From the cell containing the given text, extract its center point as [x, y] coordinate. 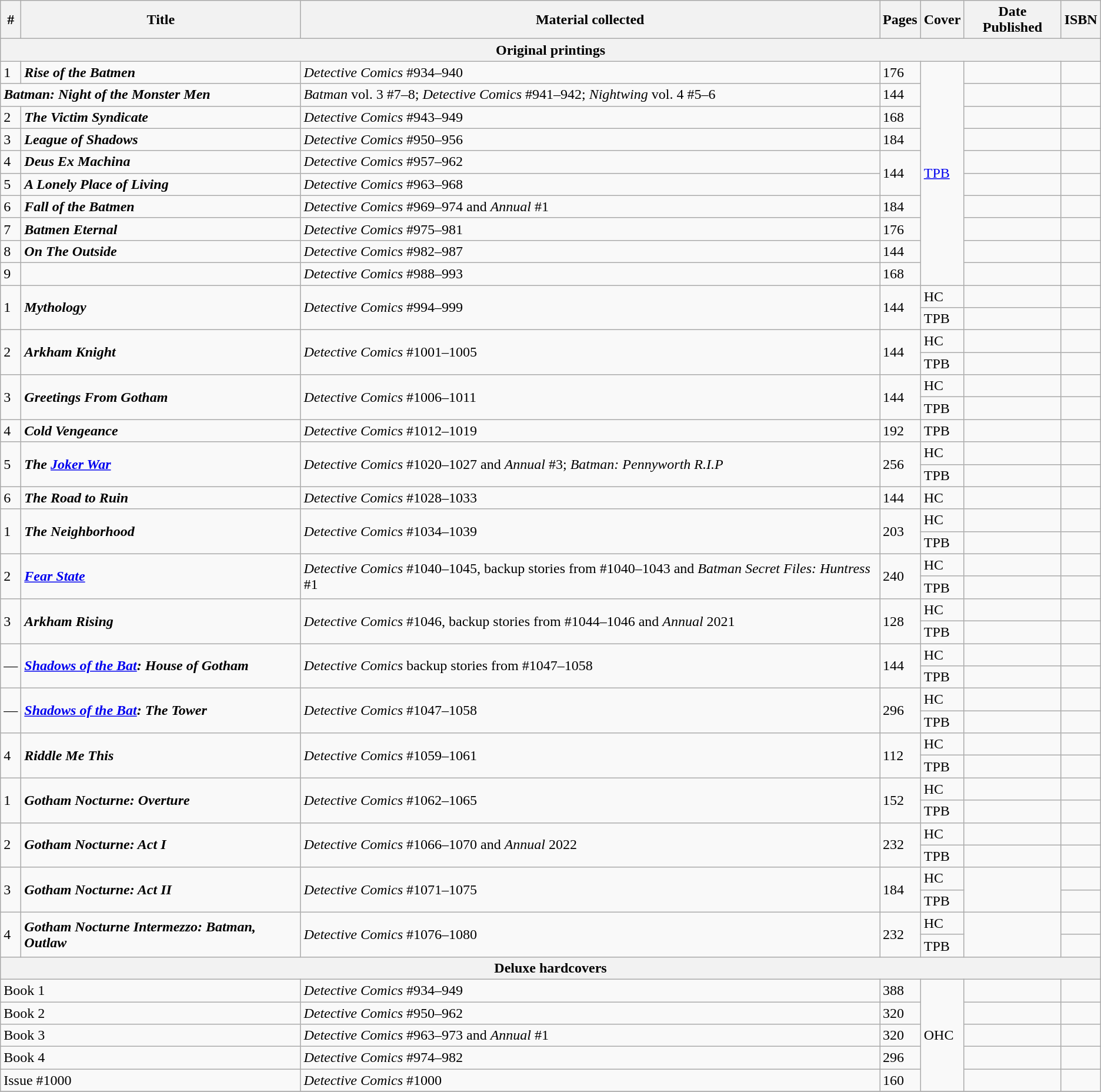
Title [161, 20]
Rise of the Batmen [161, 72]
Arkham Knight [161, 352]
Detective Comics #950–962 [590, 1013]
Shadows of the Bat: House of Gotham [161, 666]
OHC [942, 1035]
Detective Comics #1006–1011 [590, 397]
Cover [942, 20]
Detective Comics #988–993 [590, 274]
Gotham Nocturne: Act I [161, 845]
Detective Comics #957–962 [590, 162]
Detective Comics #1028–1033 [590, 498]
Detective Comics #969–974 and Annual #1 [590, 207]
192 [900, 431]
Book 4 [151, 1058]
Gotham Nocturne: Overture [161, 800]
Deus Ex Machina [161, 162]
8 [11, 251]
Detective Comics backup stories from #1047–1058 [590, 666]
Detective Comics #1040–1045, backup stories from #1040–1043 and Batman Secret Files: Huntress #1 [590, 576]
Fall of the Batmen [161, 207]
7 [11, 229]
Detective Comics #1000 [590, 1080]
Book 1 [151, 990]
Batmen Eternal [161, 229]
Mythology [161, 307]
128 [900, 621]
Gotham Nocturne: Act II [161, 890]
Greetings From Gotham [161, 397]
A Lonely Place of Living [161, 184]
Deluxe hardcovers [550, 968]
Shadows of the Bat: The Tower [161, 711]
The Neighborhood [161, 531]
Detective Comics #1034–1039 [590, 531]
Material collected [590, 20]
Fear State [161, 576]
The Road to Ruin [161, 498]
ISBN [1081, 20]
Detective Comics #1071–1075 [590, 890]
Detective Comics #1046, backup stories from #1044–1046 and Annual 2021 [590, 621]
Original printings [550, 50]
Detective Comics #1001–1005 [590, 352]
Detective Comics #1076–1080 [590, 934]
Detective Comics #963–968 [590, 184]
Detective Comics #963–973 and Annual #1 [590, 1036]
Detective Comics #1020–1027 and Annual #3; Batman: Pennyworth R.I.P [590, 464]
Batman: Night of the Monster Men [151, 95]
Detective Comics #1059–1061 [590, 755]
# [11, 20]
Date Published [1013, 20]
203 [900, 531]
The Victim Syndicate [161, 117]
Gotham Nocturne Intermezzo: Batman, Outlaw [161, 934]
152 [900, 800]
Batman vol. 3 #7–8; Detective Comics #941–942; Nightwing vol. 4 #5–6 [590, 95]
Cold Vengeance [161, 431]
112 [900, 755]
240 [900, 576]
Detective Comics #934–940 [590, 72]
Detective Comics #1012–1019 [590, 431]
256 [900, 464]
Book 3 [151, 1036]
160 [900, 1080]
Pages [900, 20]
Detective Comics #975–981 [590, 229]
Detective Comics #934–949 [590, 990]
Detective Comics #943–949 [590, 117]
Detective Comics #1066–1070 and Annual 2022 [590, 845]
League of Shadows [161, 139]
Arkham Rising [161, 621]
9 [11, 274]
Riddle Me This [161, 755]
Detective Comics #1047–1058 [590, 711]
Detective Comics #994–999 [590, 307]
Book 2 [151, 1013]
388 [900, 990]
Detective Comics #950–956 [590, 139]
Detective Comics #1062–1065 [590, 800]
On The Outside [161, 251]
The Joker War [161, 464]
Issue #1000 [151, 1080]
Detective Comics #974–982 [590, 1058]
Detective Comics #982–987 [590, 251]
